Provide the (x, y) coordinate of the cell's center where the given text is located.  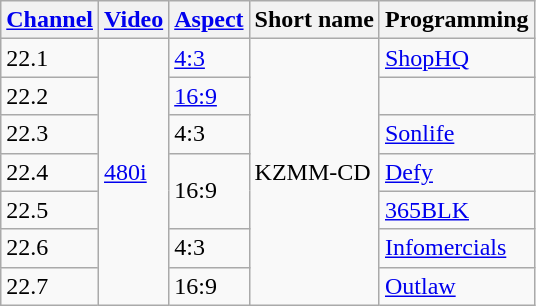
Outlaw (456, 286)
Channel (50, 20)
22.6 (50, 248)
480i (134, 172)
Aspect (209, 20)
22.4 (50, 172)
22.2 (50, 96)
Infomercials (456, 248)
Defy (456, 172)
22.7 (50, 286)
KZMM-CD (314, 172)
Video (134, 20)
Short name (314, 20)
22.1 (50, 58)
Programming (456, 20)
ShopHQ (456, 58)
365BLK (456, 210)
22.5 (50, 210)
22.3 (50, 134)
Sonlife (456, 134)
